Pinpoint the cell where the given text exists, returning its (X, Y) midpoint coordinate. 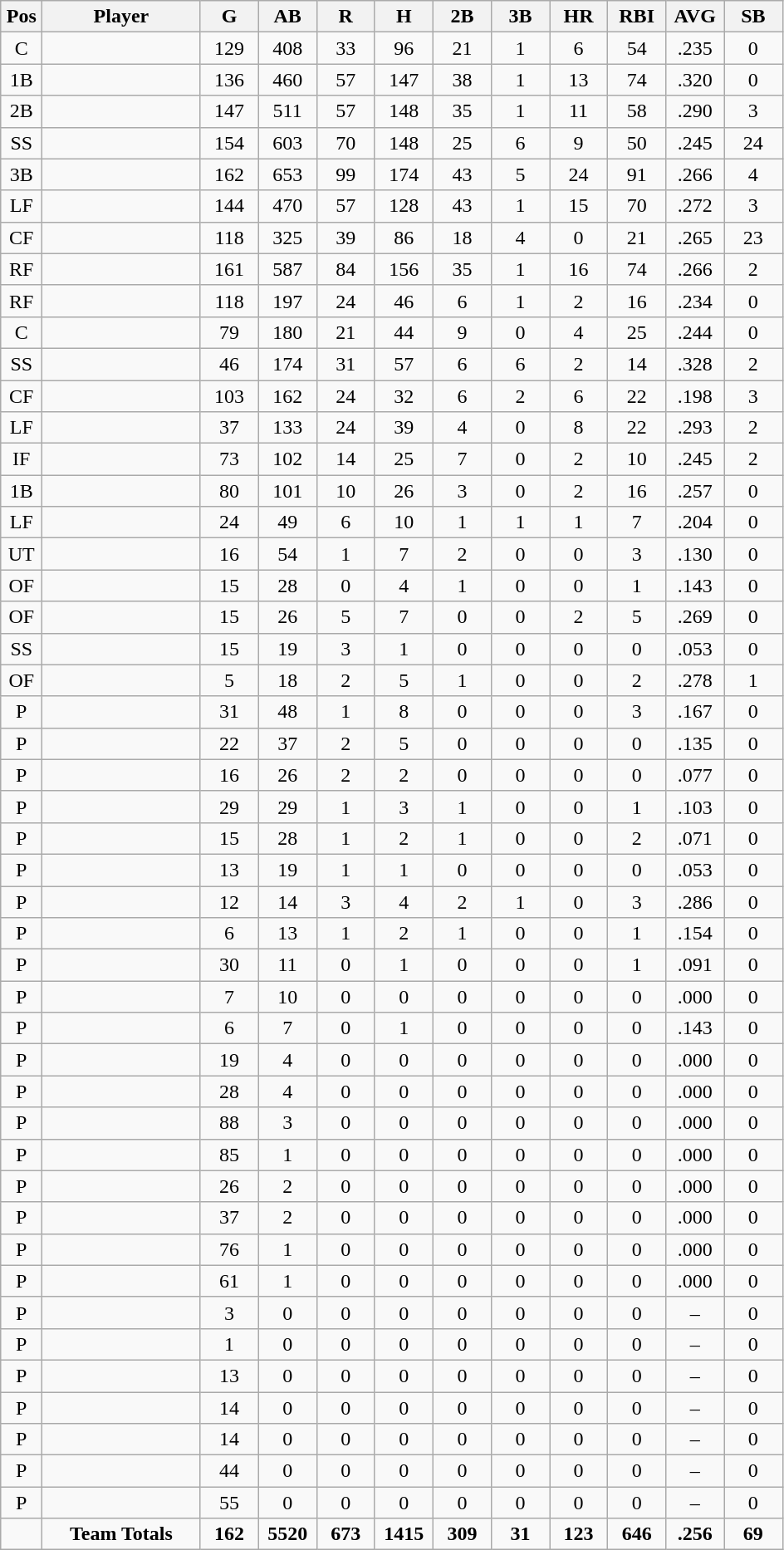
325 (287, 238)
73 (229, 459)
76 (229, 1249)
180 (287, 332)
.272 (695, 206)
32 (404, 396)
123 (579, 1534)
91 (637, 174)
23 (753, 238)
128 (404, 206)
136 (229, 80)
129 (229, 48)
86 (404, 238)
603 (287, 143)
.328 (695, 364)
103 (229, 396)
H (404, 17)
HR (579, 17)
RBI (637, 17)
102 (287, 459)
.286 (695, 901)
G (229, 17)
.135 (695, 743)
511 (287, 111)
.154 (695, 934)
12 (229, 901)
.204 (695, 522)
.265 (695, 238)
460 (287, 80)
Team Totals (121, 1534)
.290 (695, 111)
.103 (695, 807)
197 (287, 301)
IF (22, 459)
85 (229, 1155)
30 (229, 965)
.071 (695, 838)
587 (287, 269)
5520 (287, 1534)
.257 (695, 491)
408 (287, 48)
79 (229, 332)
.077 (695, 775)
653 (287, 174)
50 (637, 143)
SB (753, 17)
.256 (695, 1534)
154 (229, 143)
1415 (404, 1534)
470 (287, 206)
156 (404, 269)
101 (287, 491)
.320 (695, 80)
.278 (695, 680)
55 (229, 1503)
33 (345, 48)
AB (287, 17)
.234 (695, 301)
.269 (695, 617)
161 (229, 269)
58 (637, 111)
646 (637, 1534)
673 (345, 1534)
69 (753, 1534)
R (345, 17)
.235 (695, 48)
.293 (695, 428)
.167 (695, 712)
AVG (695, 17)
48 (287, 712)
96 (404, 48)
.244 (695, 332)
84 (345, 269)
144 (229, 206)
.130 (695, 554)
UT (22, 554)
.198 (695, 396)
80 (229, 491)
38 (462, 80)
61 (229, 1281)
99 (345, 174)
.091 (695, 965)
88 (229, 1123)
Player (121, 17)
133 (287, 428)
Pos (22, 17)
49 (287, 522)
309 (462, 1534)
